Provide the [x, y] coordinate of the cell's center where the given text is located.  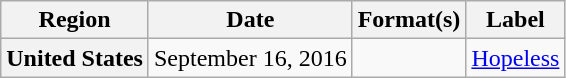
Region [75, 20]
United States [75, 58]
Hopeless [516, 58]
Date [250, 20]
September 16, 2016 [250, 58]
Format(s) [409, 20]
Label [516, 20]
